Find where the given text appears and provide that cell's center as [X, Y] coordinate. 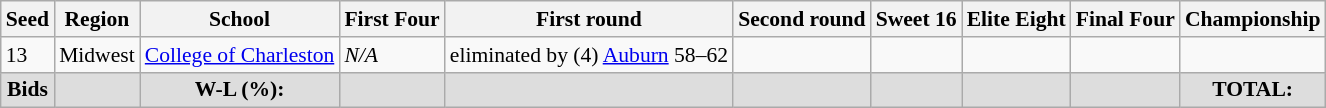
TOTAL: [1253, 90]
First Four [392, 19]
Final Four [1126, 19]
Midwest [97, 55]
School [240, 19]
eliminated by (4) Auburn 58–62 [589, 55]
W-L (%): [240, 90]
N/A [392, 55]
Elite Eight [1016, 19]
Second round [802, 19]
Championship [1253, 19]
First round [589, 19]
Bids [28, 90]
13 [28, 55]
Sweet 16 [916, 19]
Region [97, 19]
Seed [28, 19]
College of Charleston [240, 55]
